Scan for the cell matching the given text and deliver its (x, y) coordinate at center. 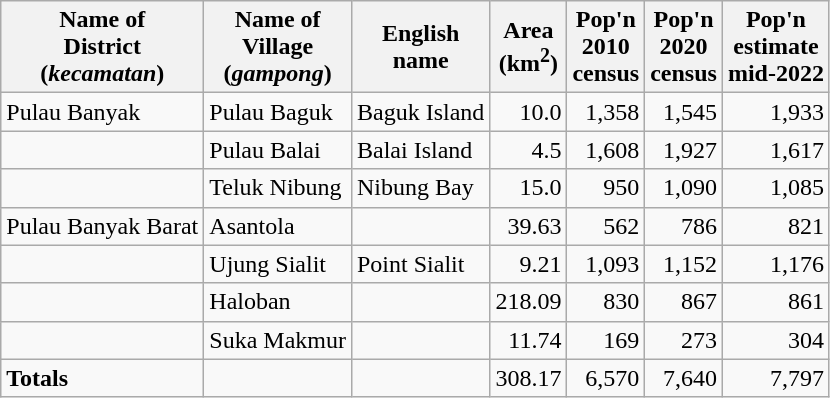
169 (606, 340)
10.0 (528, 112)
7,640 (684, 378)
821 (776, 226)
39.63 (528, 226)
1,545 (684, 112)
786 (684, 226)
1,090 (684, 188)
273 (684, 340)
Haloban (278, 302)
218.09 (528, 302)
1,358 (606, 112)
861 (776, 302)
867 (684, 302)
Point Sialit (420, 264)
1,617 (776, 150)
304 (776, 340)
Suka Makmur (278, 340)
6,570 (606, 378)
Pop'n2020census (684, 47)
Pulau Banyak Barat (102, 226)
Asantola (278, 226)
15.0 (528, 188)
Area (km2) (528, 47)
Pulau Baguk (278, 112)
Pulau Banyak (102, 112)
Teluk Nibung (278, 188)
7,797 (776, 378)
Englishname (420, 47)
308.17 (528, 378)
1,608 (606, 150)
1,933 (776, 112)
562 (606, 226)
Pulau Balai (278, 150)
Name ofDistrict(kecamatan) (102, 47)
1,176 (776, 264)
1,093 (606, 264)
Totals (102, 378)
1,152 (684, 264)
Nibung Bay (420, 188)
Ujung Sialit (278, 264)
Pop'nestimatemid-2022 (776, 47)
950 (606, 188)
Baguk Island (420, 112)
11.74 (528, 340)
Name ofVillage(gampong) (278, 47)
1,927 (684, 150)
Balai Island (420, 150)
9.21 (528, 264)
4.5 (528, 150)
830 (606, 302)
Pop'n2010census (606, 47)
1,085 (776, 188)
